Pinpoint the cell where the given text exists, returning its [X, Y] midpoint coordinate. 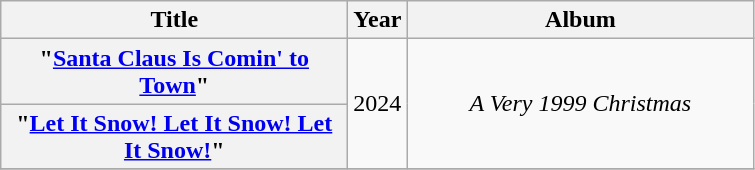
A Very 1999 Christmas [580, 104]
"Santa Claus Is Comin' to Town" [174, 72]
Year [378, 20]
Title [174, 20]
2024 [378, 104]
"Let It Snow! Let It Snow! Let It Snow!" [174, 136]
Album [580, 20]
